Return [X, Y] of the center of cell containing provided text 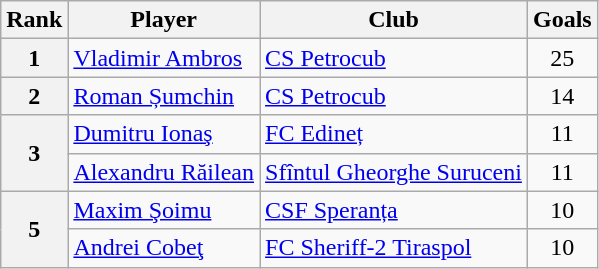
Club [394, 20]
Alexandru Răilean [164, 172]
Dumitru Ionaş [164, 134]
CSF Speranța [394, 210]
Vladimir Ambros [164, 58]
25 [562, 58]
FC Sheriff-2 Tiraspol [394, 248]
Roman Șumchin [164, 96]
2 [34, 96]
Sfîntul Gheorghe Suruceni [394, 172]
Maxim Şoimu [164, 210]
Player [164, 20]
5 [34, 229]
14 [562, 96]
Goals [562, 20]
FC Edineț [394, 134]
Rank [34, 20]
1 [34, 58]
3 [34, 153]
Andrei Cobeţ [164, 248]
